Determine the [x, y] coordinate at the center of the cell enclosing the given text.  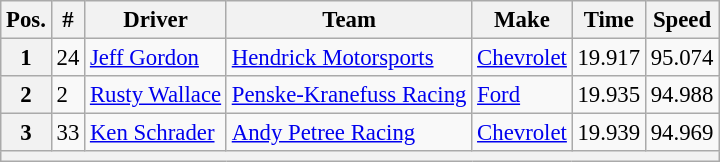
Team [348, 20]
19.935 [608, 95]
Ford [522, 95]
Andy Petree Racing [348, 133]
94.969 [682, 133]
Pos. [26, 20]
Ken Schrader [156, 133]
94.988 [682, 95]
1 [26, 58]
Penske-Kranefuss Racing [348, 95]
Make [522, 20]
Speed [682, 20]
19.939 [608, 133]
# [68, 20]
Driver [156, 20]
19.917 [608, 58]
Rusty Wallace [156, 95]
3 [26, 133]
95.074 [682, 58]
Hendrick Motorsports [348, 58]
24 [68, 58]
33 [68, 133]
Time [608, 20]
Jeff Gordon [156, 58]
